Find where the given text appears and provide that cell's center as [X, Y] coordinate. 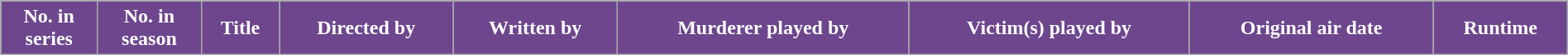
Written by [536, 28]
Title [240, 28]
Runtime [1500, 28]
No. inseries [50, 28]
Murderer played by [763, 28]
Directed by [366, 28]
No. inseason [150, 28]
Victim(s) played by [1049, 28]
Original air date [1312, 28]
